Search for the cell housing the specified text and yield its (x, y) center coordinate. 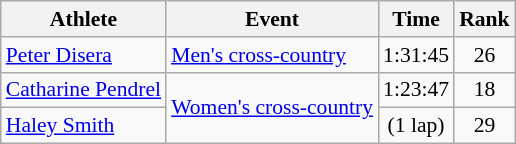
Athlete (84, 19)
26 (484, 55)
Catharine Pendrel (84, 90)
Haley Smith (84, 126)
(1 lap) (416, 126)
1:23:47 (416, 90)
Event (272, 19)
Women's cross-country (272, 108)
29 (484, 126)
18 (484, 90)
Time (416, 19)
Peter Disera (84, 55)
Men's cross-country (272, 55)
Rank (484, 19)
1:31:45 (416, 55)
